For the text-containing cell, return its midpoint in (X, Y) coordinate format. 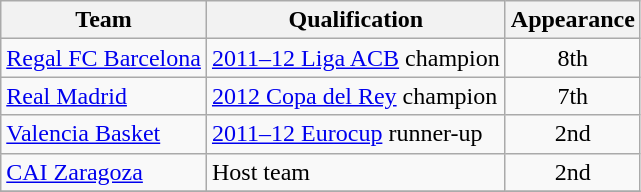
Host team (356, 172)
Real Madrid (104, 96)
Regal FC Barcelona (104, 58)
2011–12 Liga ACB champion (356, 58)
2012 Copa del Rey champion (356, 96)
Team (104, 20)
Appearance (572, 20)
2011–12 Eurocup runner-up (356, 134)
7th (572, 96)
8th (572, 58)
CAI Zaragoza (104, 172)
Valencia Basket (104, 134)
Qualification (356, 20)
